Capture the cell that displays the provided text and extract its [x, y] central coordinate. 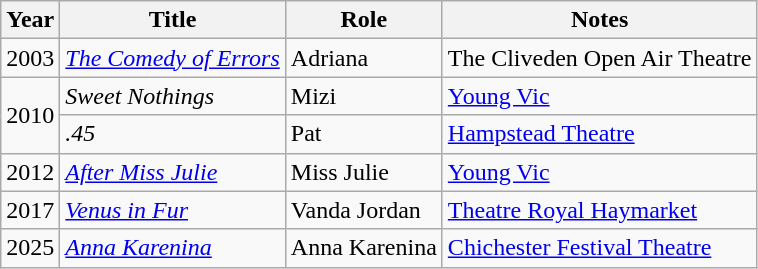
Venus in Fur [173, 210]
Miss Julie [364, 172]
Chichester Festival Theatre [600, 248]
.45 [173, 134]
Sweet Nothings [173, 96]
The Comedy of Errors [173, 58]
2017 [30, 210]
Pat [364, 134]
2012 [30, 172]
Title [173, 20]
Mizi [364, 96]
Vanda Jordan [364, 210]
2025 [30, 248]
2010 [30, 115]
Adriana [364, 58]
Hampstead Theatre [600, 134]
The Cliveden Open Air Theatre [600, 58]
Theatre Royal Haymarket [600, 210]
Role [364, 20]
2003 [30, 58]
Notes [600, 20]
Year [30, 20]
After Miss Julie [173, 172]
